Search for the cell housing the specified text and yield its [X, Y] center coordinate. 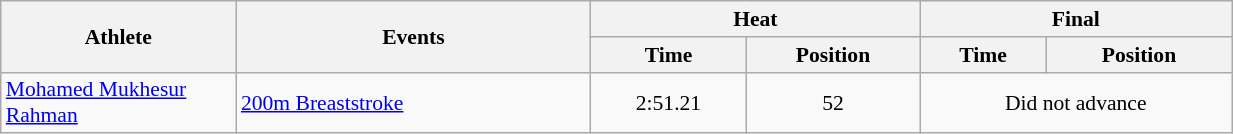
Events [414, 36]
Mohamed Mukhesur Rahman [118, 102]
Final [1076, 19]
Heat [756, 19]
52 [833, 102]
Did not advance [1076, 102]
Athlete [118, 36]
2:51.21 [668, 102]
200m Breaststroke [414, 102]
